Extract the [X, Y] coordinate from the center of the cell holding the provided text.  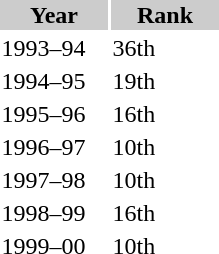
1995–96 [54, 114]
36th [165, 48]
Rank [165, 15]
19th [165, 81]
1998–99 [54, 213]
1997–98 [54, 180]
1993–94 [54, 48]
1996–97 [54, 147]
Year [54, 15]
1994–95 [54, 81]
